Capture the cell that displays the provided text and extract its (X, Y) central coordinate. 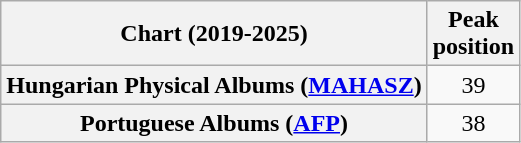
Chart (2019-2025) (214, 34)
Peakposition (473, 34)
39 (473, 85)
Portuguese Albums (AFP) (214, 123)
38 (473, 123)
Hungarian Physical Albums (MAHASZ) (214, 85)
